Determine the (x, y) coordinate at the center of the cell enclosing the given text.  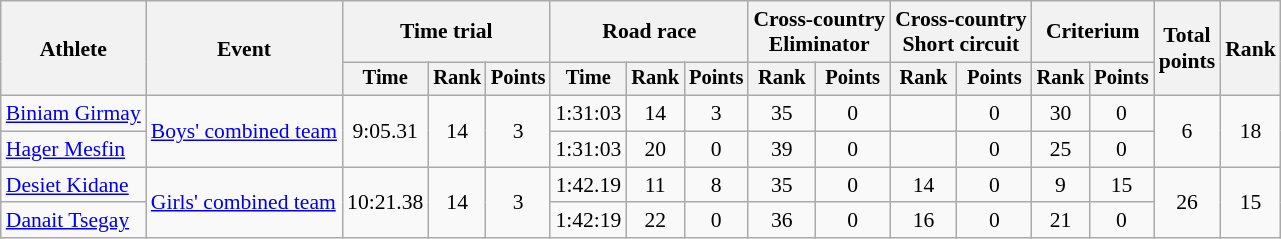
1:42:19 (588, 221)
1:42.19 (588, 185)
20 (655, 150)
8 (716, 185)
Boys' combined team (244, 132)
9 (1061, 185)
30 (1061, 114)
21 (1061, 221)
11 (655, 185)
Danait Tsegay (74, 221)
36 (782, 221)
Girls' combined team (244, 202)
Totalpoints (1188, 48)
Biniam Girmay (74, 114)
26 (1188, 202)
Criterium (1093, 32)
Cross-countryShort circuit (961, 32)
10:21.38 (385, 202)
39 (782, 150)
Time trial (446, 32)
6 (1188, 132)
Road race (649, 32)
18 (1250, 132)
25 (1061, 150)
9:05.31 (385, 132)
Desiet Kidane (74, 185)
Athlete (74, 48)
22 (655, 221)
16 (924, 221)
Hager Mesfin (74, 150)
Cross-countryEliminator (819, 32)
Event (244, 48)
